Identify which cell holds the provided text, then report its [x, y] central coordinate. 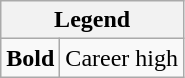
Bold [30, 58]
Legend [92, 20]
Career high [122, 58]
